Extract the (X, Y) coordinate from the center of the cell holding the provided text.  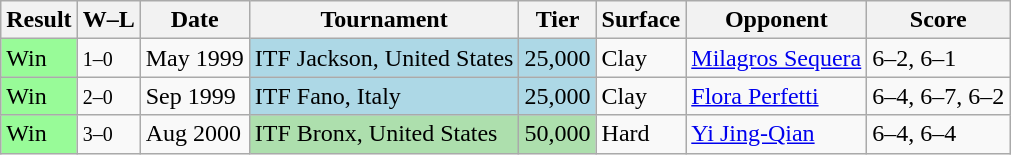
Surface (641, 20)
Flora Perfetti (776, 96)
Yi Jing-Qian (776, 134)
ITF Bronx, United States (384, 134)
3–0 (108, 134)
1–0 (108, 58)
Tier (558, 20)
2–0 (108, 96)
6–4, 6–7, 6–2 (938, 96)
Result (39, 20)
Milagros Sequera (776, 58)
50,000 (558, 134)
ITF Jackson, United States (384, 58)
Score (938, 20)
Opponent (776, 20)
6–2, 6–1 (938, 58)
Hard (641, 134)
Sep 1999 (194, 96)
W–L (108, 20)
May 1999 (194, 58)
Aug 2000 (194, 134)
ITF Fano, Italy (384, 96)
Date (194, 20)
6–4, 6–4 (938, 134)
Tournament (384, 20)
